Capture the cell that displays the provided text and extract its (x, y) central coordinate. 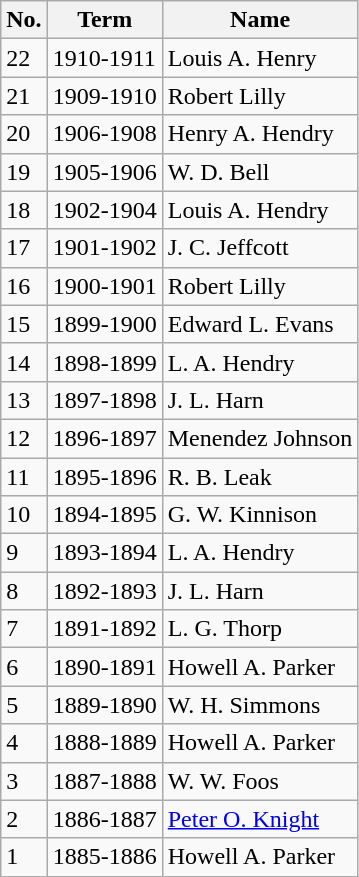
3 (24, 781)
16 (24, 286)
Name (260, 20)
1890-1891 (104, 667)
L. G. Thorp (260, 629)
W. D. Bell (260, 172)
1901-1902 (104, 248)
1897-1898 (104, 400)
17 (24, 248)
10 (24, 515)
1886-1887 (104, 819)
22 (24, 58)
1893-1894 (104, 553)
1891-1892 (104, 629)
5 (24, 705)
9 (24, 553)
19 (24, 172)
1902-1904 (104, 210)
1892-1893 (104, 591)
1889-1890 (104, 705)
J. C. Jeffcott (260, 248)
21 (24, 96)
Edward L. Evans (260, 324)
Louis A. Henry (260, 58)
1898-1899 (104, 362)
8 (24, 591)
7 (24, 629)
1909-1910 (104, 96)
2 (24, 819)
Term (104, 20)
Louis A. Hendry (260, 210)
1896-1897 (104, 438)
13 (24, 400)
4 (24, 743)
W. H. Simmons (260, 705)
1888-1889 (104, 743)
Peter O. Knight (260, 819)
12 (24, 438)
20 (24, 134)
1885-1886 (104, 857)
1887-1888 (104, 781)
1910-1911 (104, 58)
Menendez Johnson (260, 438)
No. (24, 20)
W. W. Foos (260, 781)
1900-1901 (104, 286)
1899-1900 (104, 324)
1906-1908 (104, 134)
1894-1895 (104, 515)
11 (24, 477)
Henry A. Hendry (260, 134)
1895-1896 (104, 477)
1905-1906 (104, 172)
G. W. Kinnison (260, 515)
18 (24, 210)
R. B. Leak (260, 477)
14 (24, 362)
15 (24, 324)
1 (24, 857)
6 (24, 667)
